Detect which cell encompasses the target text, then output its (X, Y) center coordinate. 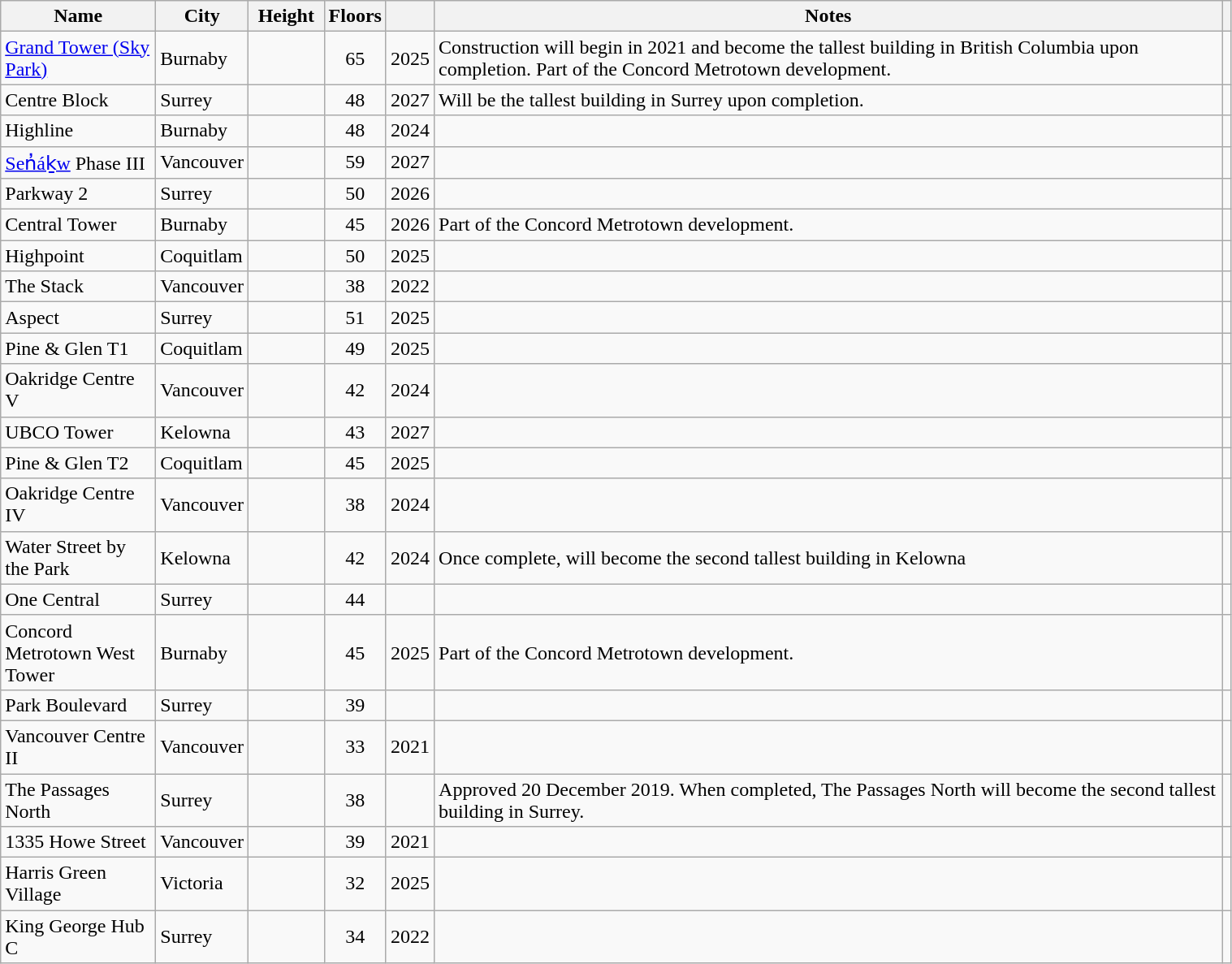
Victoria (202, 884)
44 (355, 599)
Pine & Glen T2 (78, 463)
Water Street by the Park (78, 557)
Vancouver Centre II (78, 747)
Harris Green Village (78, 884)
Construction will begin in 2021 and become the tallest building in British Columbia upon completion. Part of the Concord Metrotown development. (828, 58)
Oakridge Centre IV (78, 505)
49 (355, 348)
Oakridge Centre V (78, 390)
43 (355, 432)
City (202, 16)
59 (355, 162)
Highline (78, 131)
1335 Howe Street (78, 842)
The Passages North (78, 799)
Once complete, will become the second tallest building in Kelowna (828, 557)
33 (355, 747)
51 (355, 318)
Approved 20 December 2019. When completed, The Passages North will become the second tallest building in Surrey. (828, 799)
Grand Tower (Sky Park) (78, 58)
Pine & Glen T1 (78, 348)
Sen̓áḵw Phase III (78, 162)
Parkway 2 (78, 194)
The Stack (78, 287)
Will be the tallest building in Surrey upon completion. (828, 100)
65 (355, 58)
Centre Block (78, 100)
34 (355, 937)
Height (287, 16)
Central Tower (78, 225)
Floors (355, 16)
32 (355, 884)
One Central (78, 599)
Notes (828, 16)
UBCO Tower (78, 432)
Concord Metrotown West Tower (78, 652)
Park Boulevard (78, 705)
Highpoint (78, 256)
King George Hub C (78, 937)
Aspect (78, 318)
Name (78, 16)
